Scan for the cell matching the given text and deliver its (x, y) coordinate at center. 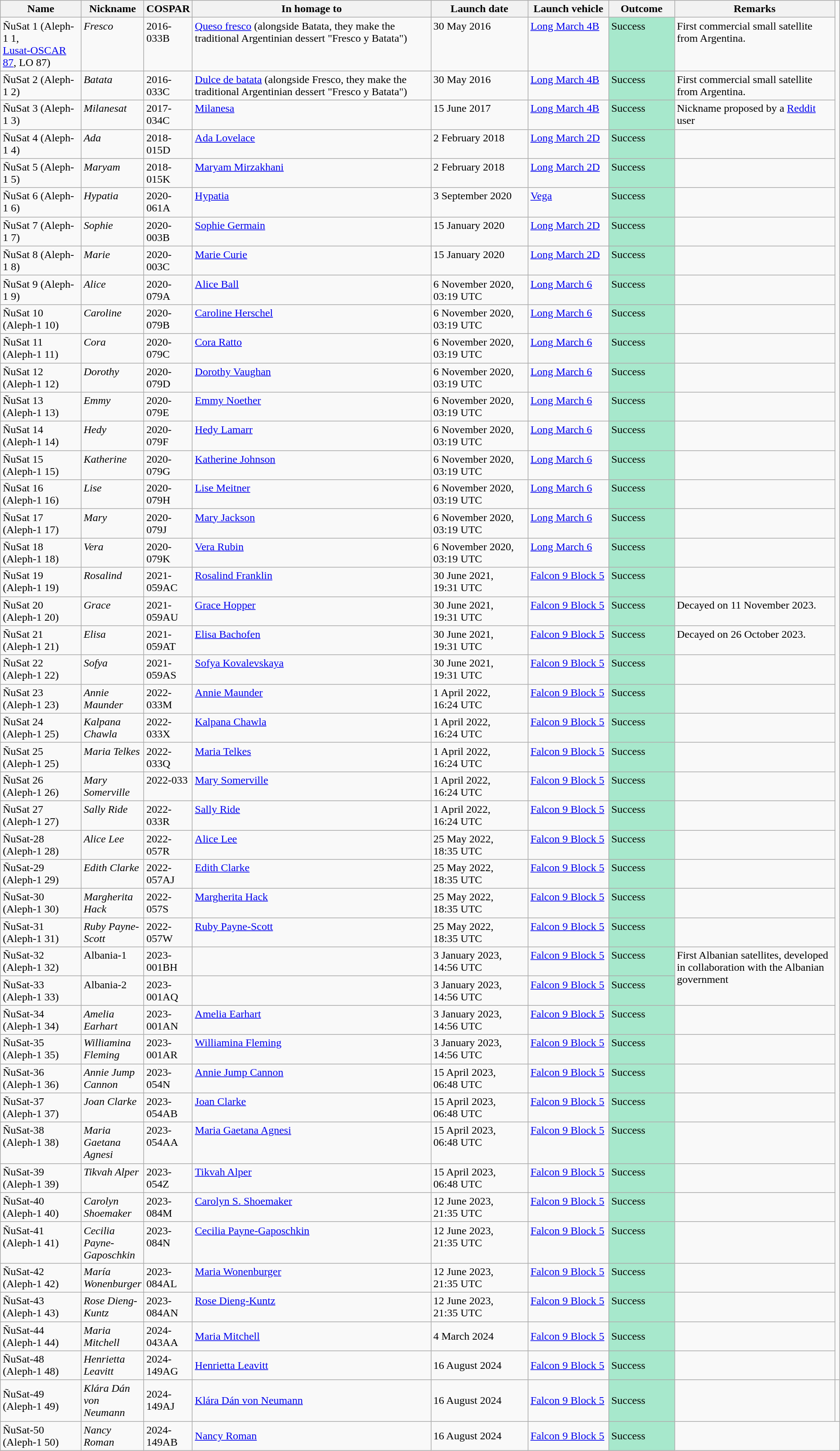
Dulce de batata (alongside Fresco, they make the traditional Argentinian dessert "Fresco y Batata") (311, 85)
2017-034C (168, 115)
ÑuSat 1 (Aleph-1 1,Lusat-OSCAR 87, LO 87) (41, 44)
2018-015K (168, 173)
ÑuSat-49 (Aleph-1 49) (41, 1401)
Cora (113, 348)
2020-079G (168, 465)
ÑuSat 23 (Aleph-1 23) (41, 698)
ÑuSat-42 (Aleph-1 42) (41, 1277)
2022-033R (168, 815)
2018-015D (168, 144)
Dorothy (113, 377)
Milanesat (113, 115)
2020-061A (168, 202)
Elisa (113, 640)
2022-057AJ (168, 874)
ÑuSat 25 (Aleph-1 25) (41, 757)
2021-059AS (168, 670)
Caroline (113, 319)
Rosalind Franklin (311, 582)
Emmy (113, 407)
Dorothy Vaughan (311, 377)
2023-054AB (168, 1108)
2023-001AN (168, 1020)
Maria Wonenburger (311, 1277)
Rosalind (113, 582)
Lise (113, 495)
Ada Lovelace (311, 144)
2021-059AC (168, 582)
2023-084AN (168, 1307)
Katherine Johnson (311, 465)
Outcome (642, 9)
2020-079E (168, 407)
Name (41, 9)
ÑuSat 7 (Aleph-1 7) (41, 232)
Grace Hopper (311, 611)
Nickname (113, 9)
2022-033M (168, 698)
Sophie Germain (311, 232)
Remarks (755, 9)
2020-079H (168, 495)
Hedy Lamarr (311, 436)
Katherine (113, 465)
3 September 2020 (479, 202)
Carolyn S. Shoemaker (311, 1207)
ÑuSat-36 (Aleph-1 36) (41, 1078)
María Wonenburger (113, 1277)
ÑuSat-28 (Aleph-1 28) (41, 845)
ÑuSat-31 (Aleph-1 31) (41, 933)
2020-079F (168, 436)
Hedy (113, 436)
ÑuSat 13 (Aleph-1 13) (41, 407)
Sophie (113, 232)
ÑuSat 18 (Aleph-1 18) (41, 553)
ÑuSat-43 (Aleph-1 43) (41, 1307)
Queso fresco (alongside Batata, they make the traditional Argentinian dessert "Fresco y Batata") (311, 44)
2020-003B (168, 232)
2021-059AU (168, 611)
ÑuSat 12 (Aleph-1 12) (41, 377)
2022-057W (168, 933)
2023-084M (168, 1207)
Milanesa (311, 115)
2020-079C (168, 348)
Decayed on 26 October 2023. (755, 640)
ÑuSat-35 (Aleph-1 35) (41, 1049)
ÑuSat 22 (Aleph-1 22) (41, 670)
COSPAR (168, 9)
2023-054Z (168, 1178)
First Albanian satellites, developed in collaboration with the Albanian government (755, 976)
ÑuSat 14 (Aleph-1 14) (41, 436)
2022-057R (168, 845)
ÑuSat 17 (Aleph-1 17) (41, 523)
ÑuSat 11 (Aleph-1 11) (41, 348)
Alice (113, 290)
ÑuSat 26 (Aleph-1 26) (41, 786)
ÑuSat-37 (Aleph-1 37) (41, 1108)
2021-059AT (168, 640)
Mary Jackson (311, 523)
2022-033 (168, 786)
ÑuSat 9 (Aleph-1 9) (41, 290)
ÑuSat 19 (Aleph-1 19) (41, 582)
Marie (113, 260)
2023-054AA (168, 1143)
Albania-1 (113, 961)
Mary (113, 523)
Fresco (113, 44)
ÑuSat 8 (Aleph-1 8) (41, 260)
ÑuSat-39 (Aleph-1 39) (41, 1178)
Vera (113, 553)
ÑuSat 4 (Aleph-1 4) (41, 144)
ÑuSat 10 (Aleph-1 10) (41, 319)
2024-149AJ (168, 1401)
Batata (113, 85)
ÑuSat-41 (Aleph-1 41) (41, 1242)
ÑuSat 15 (Aleph-1 15) (41, 465)
ÑuSat-32 (Aleph-1 32) (41, 961)
2020-079D (168, 377)
Carolyn Shoemaker (113, 1207)
2023-084N (168, 1242)
2022-057S (168, 903)
Caroline Herschel (311, 319)
ÑuSat-34 (Aleph-1 34) (41, 1020)
ÑuSat 24 (Aleph-1 25) (41, 728)
Marie Curie (311, 260)
2023-084AL (168, 1277)
ÑuSat 20 (Aleph-1 20) (41, 611)
Vega (569, 202)
Emmy Noether (311, 407)
2020-079A (168, 290)
Launch vehicle (569, 9)
ÑuSat-48 (Aleph-1 48) (41, 1365)
2020-003C (168, 260)
ÑuSat-33 (Aleph-1 33) (41, 991)
ÑuSat 27 (Aleph-1 27) (41, 815)
Vera Rubin (311, 553)
Grace (113, 611)
Launch date (479, 9)
2024-043AA (168, 1336)
Nickname proposed by a Reddit user (755, 115)
2022-033X (168, 728)
2024-149AG (168, 1365)
2023-001AR (168, 1049)
2016-033C (168, 85)
ÑuSat-44 (Aleph-1 44) (41, 1336)
Lise Meitner (311, 495)
2023-054N (168, 1078)
4 March 2024 (479, 1336)
ÑuSat 3 (Aleph-1 3) (41, 115)
ÑuSat 21 (Aleph-1 21) (41, 640)
Maryam (113, 173)
In homage to (311, 9)
2022-033Q (168, 757)
ÑuSat 6 (Aleph-1 6) (41, 202)
ÑuSat 2 (Aleph-1 2) (41, 85)
Elisa Bachofen (311, 640)
ÑuSat-38 (Aleph-1 38) (41, 1143)
Decayed on 11 November 2023. (755, 611)
2020-079B (168, 319)
Sofya Kovalevskaya (311, 670)
Ada (113, 144)
2016-033B (168, 44)
2023-001BH (168, 961)
ÑuSat-50 (Aleph-1 50) (41, 1436)
Alice Ball (311, 290)
ÑuSat-29 (Aleph-1 29) (41, 874)
ÑuSat 5 (Aleph-1 5) (41, 173)
Sofya (113, 670)
2024-149AB (168, 1436)
2023-001AQ (168, 991)
Albania-2 (113, 991)
2020-079K (168, 553)
Maryam Mirzakhani (311, 173)
2020-079J (168, 523)
ÑuSat-40 (Aleph-1 40) (41, 1207)
ÑuSat-30 (Aleph-1 30) (41, 903)
Cora Ratto (311, 348)
15 June 2017 (479, 115)
ÑuSat 16 (Aleph-1 16) (41, 495)
